Capture the cell that displays the provided text and extract its (X, Y) central coordinate. 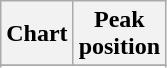
Peakposition (119, 34)
Chart (37, 34)
